Return the (x, y) coordinate for the center point of the cell that contains the specified text.  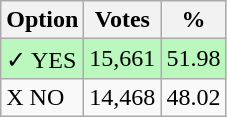
% (194, 20)
Option (42, 20)
X NO (42, 97)
51.98 (194, 59)
Votes (122, 20)
14,468 (122, 97)
✓ YES (42, 59)
15,661 (122, 59)
48.02 (194, 97)
